For the text-containing cell, return its midpoint in [x, y] coordinate format. 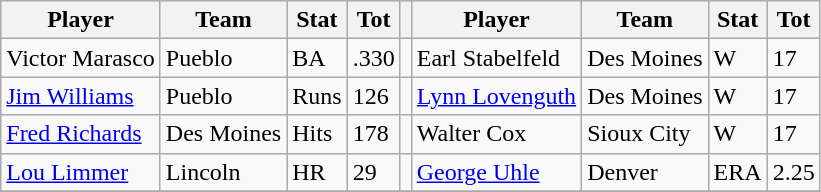
Lynn Lovenguth [496, 96]
Sioux City [645, 134]
Runs [317, 96]
George Uhle [496, 172]
Earl Stabelfeld [496, 58]
ERA [738, 172]
Lincoln [223, 172]
29 [374, 172]
Victor Marasco [81, 58]
126 [374, 96]
Lou Limmer [81, 172]
BA [317, 58]
2.25 [794, 172]
Fred Richards [81, 134]
HR [317, 172]
.330 [374, 58]
Jim Williams [81, 96]
178 [374, 134]
Hits [317, 134]
Denver [645, 172]
Walter Cox [496, 134]
